Identify which cell holds the provided text, then report its (X, Y) central coordinate. 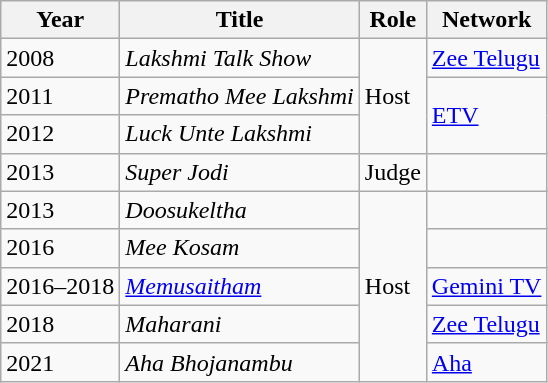
Luck Unte Lakshmi (240, 134)
2016 (60, 248)
Memusaitham (240, 286)
2021 (60, 362)
Judge (392, 172)
2011 (60, 96)
Super Jodi (240, 172)
2016–2018 (60, 286)
Doosukeltha (240, 210)
2018 (60, 324)
2008 (60, 58)
Maharani (240, 324)
Title (240, 20)
Role (392, 20)
Lakshmi Talk Show (240, 58)
Prematho Mee Lakshmi (240, 96)
Year (60, 20)
Network (486, 20)
Mee Kosam (240, 248)
Aha (486, 362)
ETV (486, 115)
2012 (60, 134)
Aha Bhojanambu (240, 362)
Gemini TV (486, 286)
